Determine the [X, Y] coordinate at the center of the cell enclosing the given text.  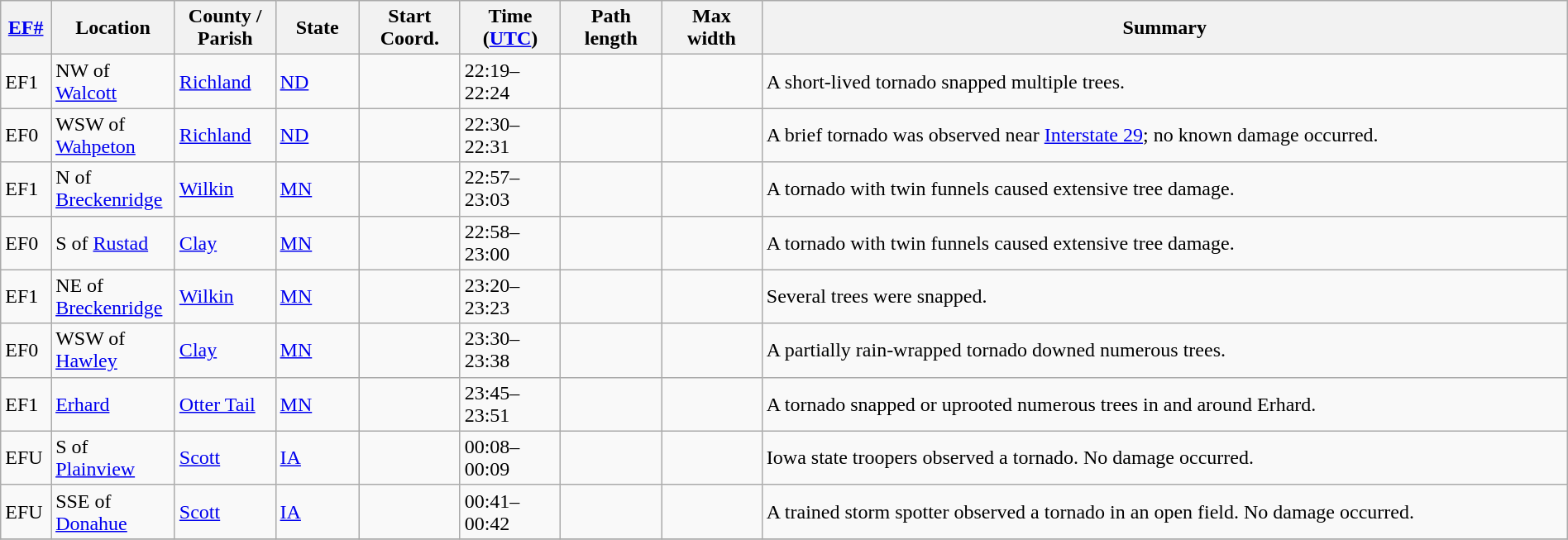
EF# [26, 28]
23:20–23:23 [510, 296]
A brief tornado was observed near Interstate 29; no known damage occurred. [1164, 136]
00:08–00:09 [510, 458]
N of Breckenridge [113, 189]
Location [113, 28]
NE of Breckenridge [113, 296]
Erhard [113, 404]
County / Parish [225, 28]
22:30–22:31 [510, 136]
Iowa state troopers observed a tornado. No damage occurred. [1164, 458]
A trained storm spotter observed a tornado in an open field. No damage occurred. [1164, 511]
22:19–22:24 [510, 81]
Path length [611, 28]
Several trees were snapped. [1164, 296]
Start Coord. [409, 28]
WSW of Hawley [113, 351]
S of Rustad [113, 243]
Otter Tail [225, 404]
23:30–23:38 [510, 351]
22:58–23:00 [510, 243]
A tornado snapped or uprooted numerous trees in and around Erhard. [1164, 404]
00:41–00:42 [510, 511]
State [318, 28]
S of Plainview [113, 458]
A short-lived tornado snapped multiple trees. [1164, 81]
Summary [1164, 28]
Max width [712, 28]
NW of Walcott [113, 81]
WSW of Wahpeton [113, 136]
22:57–23:03 [510, 189]
A partially rain-wrapped tornado downed numerous trees. [1164, 351]
SSE of Donahue [113, 511]
23:45–23:51 [510, 404]
Time (UTC) [510, 28]
